Extract the (X, Y) coordinate from the center of the cell holding the provided text.  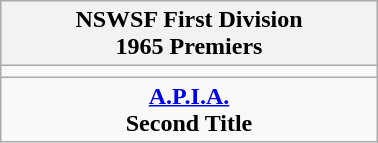
NSWSF First Division1965 Premiers (189, 34)
A.P.I.A.Second Title (189, 110)
